Find where the given text appears and provide that cell's center as (x, y) coordinate. 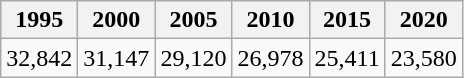
29,120 (194, 58)
26,978 (270, 58)
2005 (194, 20)
32,842 (40, 58)
23,580 (424, 58)
2000 (116, 20)
2015 (347, 20)
1995 (40, 20)
2020 (424, 20)
2010 (270, 20)
25,411 (347, 58)
31,147 (116, 58)
